From the cell containing the given text, extract its center point as (x, y) coordinate. 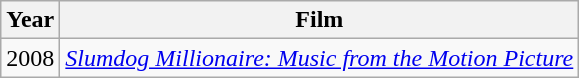
Year (30, 20)
2008 (30, 58)
Slumdog Millionaire: Music from the Motion Picture (320, 58)
Film (320, 20)
